Find where the given text appears and provide that cell's center as [x, y] coordinate. 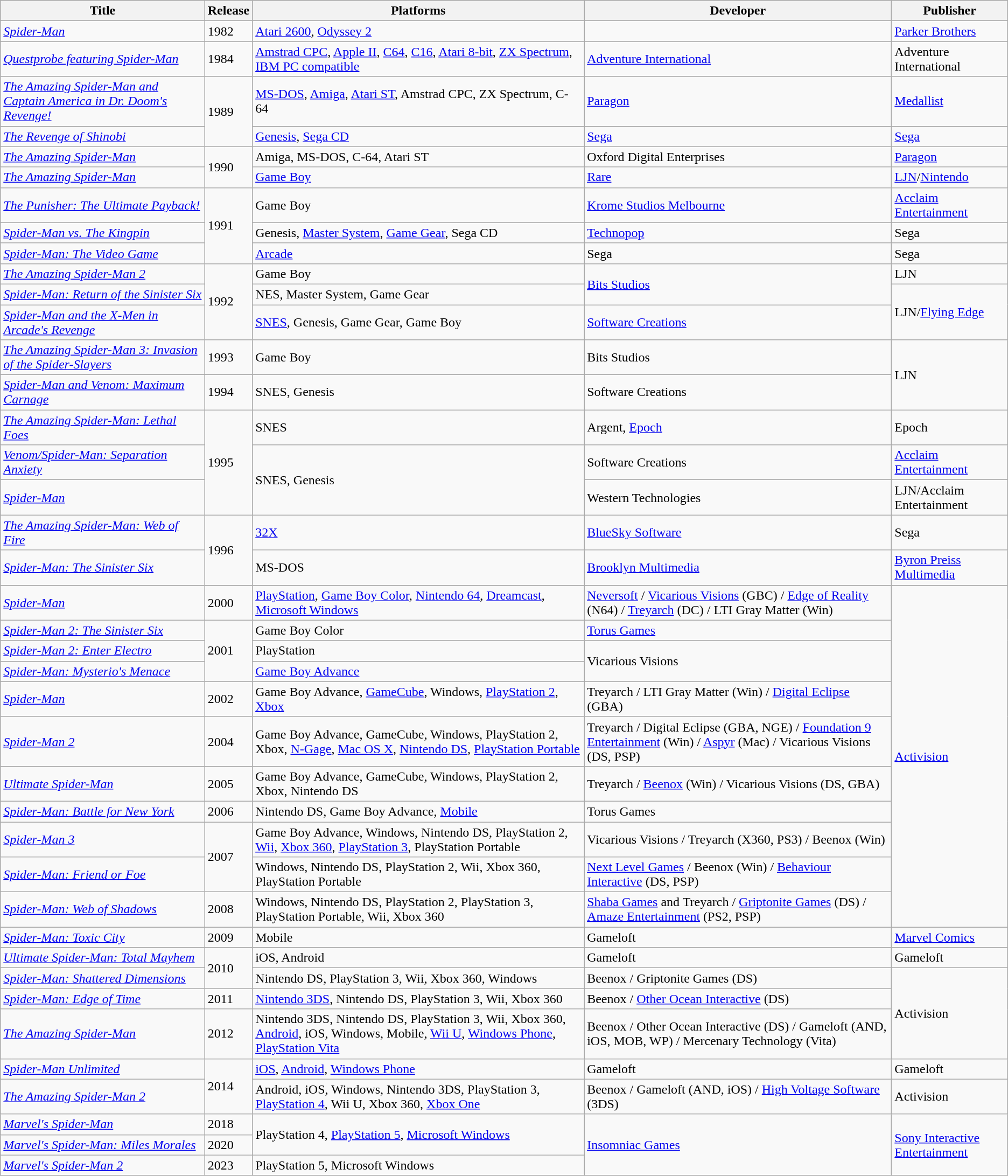
Spider-Man: Edge of Time [103, 999]
Treyarch / LTI Gray Matter (Win) / Digital Eclipse (GBA) [738, 699]
1991 [228, 225]
Western Technologies [738, 498]
NES, Master System, Game Gear [418, 294]
Spider-Man 2: Enter Electro [103, 651]
PlayStation, Game Boy Color, Nintendo 64, Dreamcast, Microsoft Windows [418, 602]
Brooklyn Multimedia [738, 568]
MS-DOS, Amiga, Atari ST, Amstrad CPC, ZX Spectrum, C-64 [418, 101]
BlueSky Software [738, 532]
Spider-Man: Web of Shadows [103, 909]
Argent, Epoch [738, 428]
The Revenge of Shinobi [103, 136]
Spider-Man and Venom: Maximum Carnage [103, 392]
2007 [228, 857]
Game Boy Color [418, 630]
Title [103, 11]
1992 [228, 302]
2023 [228, 1165]
Spider-Man: Return of the Sinister Six [103, 294]
Publisher [950, 11]
LJN/Nintendo [950, 177]
Vicarious Visions [738, 661]
Shaba Games and Treyarch / Griptonite Games (DS) / Amaze Entertainment (PS2, PSP) [738, 909]
32X [418, 532]
Treyarch / Digital Eclipse (GBA, NGE) / Foundation 9 Entertainment (Win) / Aspyr (Mac) / Vicarious Visions (DS, PSP) [738, 741]
Developer [738, 11]
2004 [228, 741]
Oxford Digital Enterprises [738, 157]
Neversoft / Vicarious Visions (GBC) / Edge of Reality (N64) / Treyarch (DC) / LTI Gray Matter (Win) [738, 602]
iOS, Android [418, 958]
Spider-Man 2 [103, 741]
2008 [228, 909]
Medallist [950, 101]
Nintendo DS, Game Boy Advance, Mobile [418, 811]
Android, iOS, Windows, Nintendo 3DS, PlayStation 3, PlayStation 4, Wii U, Xbox 360, Xbox One [418, 1097]
iOS, Android, Windows Phone [418, 1069]
2011 [228, 999]
PlayStation 4, PlayStation 5, Microsoft Windows [418, 1135]
2002 [228, 699]
Insomniac Games [738, 1145]
Spider-Man: Mysterio's Menace [103, 671]
Ultimate Spider-Man: Total Mayhem [103, 958]
Spider-Man: Battle for New York [103, 811]
Game Boy Advance, GameCube, Windows, PlayStation 2, Xbox, Nintendo DS [418, 783]
Krome Studios Melbourne [738, 205]
Sony Interactive Entertainment [950, 1145]
Venom/Spider-Man: Separation Anxiety [103, 462]
Nintendo 3DS, Nintendo DS, PlayStation 3, Wii, Xbox 360, Android, iOS, Windows, Mobile, Wii U, Windows Phone, PlayStation Vita [418, 1034]
Beenox / Griptonite Games (DS) [738, 978]
Mobile [418, 937]
Beenox / Other Ocean Interactive (DS) [738, 999]
Game Boy Advance, GameCube, Windows, PlayStation 2, Xbox [418, 699]
SNES [418, 428]
The Amazing Spider-Man and Captain America in Dr. Doom's Revenge! [103, 101]
Spider-Man: The Video Game [103, 253]
Next Level Games / Beenox (Win) / Behaviour Interactive (DS, PSP) [738, 875]
Vicarious Visions / Treyarch (X360, PS3) / Beenox (Win) [738, 839]
Release [228, 11]
1995 [228, 462]
The Amazing Spider-Man: Web of Fire [103, 532]
2001 [228, 651]
PlayStation [418, 651]
1990 [228, 167]
Beenox / Gameloft (AND, iOS) / High Voltage Software (3DS) [738, 1097]
Ultimate Spider-Man [103, 783]
1984 [228, 59]
The Amazing Spider-Man 3: Invasion of the Spider-Slayers [103, 358]
MS-DOS [418, 568]
Spider-Man and the X-Men in Arcade's Revenge [103, 322]
The Punisher: The Ultimate Payback! [103, 205]
Genesis, Master System, Game Gear, Sega CD [418, 233]
Game Boy Advance, GameCube, Windows, PlayStation 2, Xbox, N-Gage, Mac OS X, Nintendo DS, PlayStation Portable [418, 741]
2009 [228, 937]
Windows, Nintendo DS, PlayStation 2, PlayStation 3, PlayStation Portable, Wii, Xbox 360 [418, 909]
Rare [738, 177]
1994 [228, 392]
1993 [228, 358]
Spider-Man 3 [103, 839]
2014 [228, 1086]
Marvel's Spider-Man [103, 1124]
2010 [228, 968]
Byron Preiss Multimedia [950, 568]
Spider-Man: Shattered Dimensions [103, 978]
Questprobe featuring Spider-Man [103, 59]
Epoch [950, 428]
Amiga, MS-DOS, C-64, Atari ST [418, 157]
1989 [228, 112]
Beenox / Other Ocean Interactive (DS) / Gameloft (AND, iOS, MOB, WP) / Mercenary Technology (Vita) [738, 1034]
Atari 2600, Odyssey 2 [418, 31]
Parker Brothers [950, 31]
Genesis, Sega CD [418, 136]
Windows, Nintendo DS, PlayStation 2, Wii, Xbox 360, PlayStation Portable [418, 875]
SNES, Genesis, Game Gear, Game Boy [418, 322]
Technopop [738, 233]
2000 [228, 602]
1982 [228, 31]
LJN/Acclaim Entertainment [950, 498]
Spider-Man: The Sinister Six [103, 568]
Nintendo DS, PlayStation 3, Wii, Xbox 360, Windows [418, 978]
Game Boy Advance [418, 671]
PlayStation 5, Microsoft Windows [418, 1165]
Marvel's Spider-Man: Miles Morales [103, 1145]
2018 [228, 1124]
Spider-Man vs. The Kingpin [103, 233]
Spider-Man: Toxic City [103, 937]
Game Boy Advance, Windows, Nintendo DS, PlayStation 2, Wii, Xbox 360, PlayStation 3, PlayStation Portable [418, 839]
2020 [228, 1145]
Marvel Comics [950, 937]
Marvel's Spider-Man 2 [103, 1165]
Spider-Man: Friend or Foe [103, 875]
Amstrad CPC, Apple II, C64, C16, Atari 8-bit, ZX Spectrum, IBM PC compatible [418, 59]
Platforms [418, 11]
Nintendo 3DS, Nintendo DS, PlayStation 3, Wii, Xbox 360 [418, 999]
Arcade [418, 253]
Spider-Man 2: The Sinister Six [103, 630]
2012 [228, 1034]
2006 [228, 811]
LJN/Flying Edge [950, 311]
Treyarch / Beenox (Win) / Vicarious Visions (DS, GBA) [738, 783]
1996 [228, 550]
Spider-Man Unlimited [103, 1069]
2005 [228, 783]
The Amazing Spider-Man: Lethal Foes [103, 428]
